Locate the cell with the specified text and output its [x, y] center coordinate. 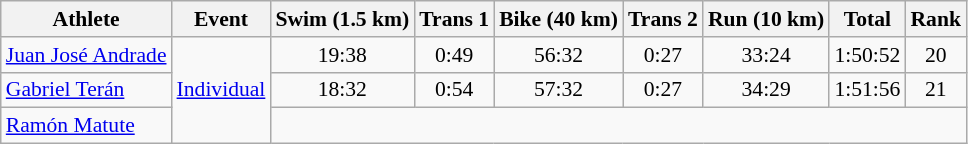
Ramón Matute [86, 126]
Gabriel Terán [86, 90]
34:29 [766, 90]
21 [936, 90]
Individual [222, 90]
19:38 [342, 55]
56:32 [558, 55]
0:49 [454, 55]
Trans 1 [454, 19]
57:32 [558, 90]
33:24 [766, 55]
0:54 [454, 90]
20 [936, 55]
Trans 2 [663, 19]
1:50:52 [867, 55]
Event [222, 19]
Bike (40 km) [558, 19]
Juan José Andrade [86, 55]
1:51:56 [867, 90]
Swim (1.5 km) [342, 19]
Run (10 km) [766, 19]
Rank [936, 19]
Athlete [86, 19]
18:32 [342, 90]
Total [867, 19]
